Capture the cell that displays the provided text and extract its [x, y] central coordinate. 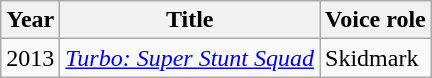
2013 [30, 58]
Turbo: Super Stunt Squad [190, 58]
Voice role [376, 20]
Skidmark [376, 58]
Year [30, 20]
Title [190, 20]
